Output the (X, Y) coordinate of the center of the cell containing the given text.  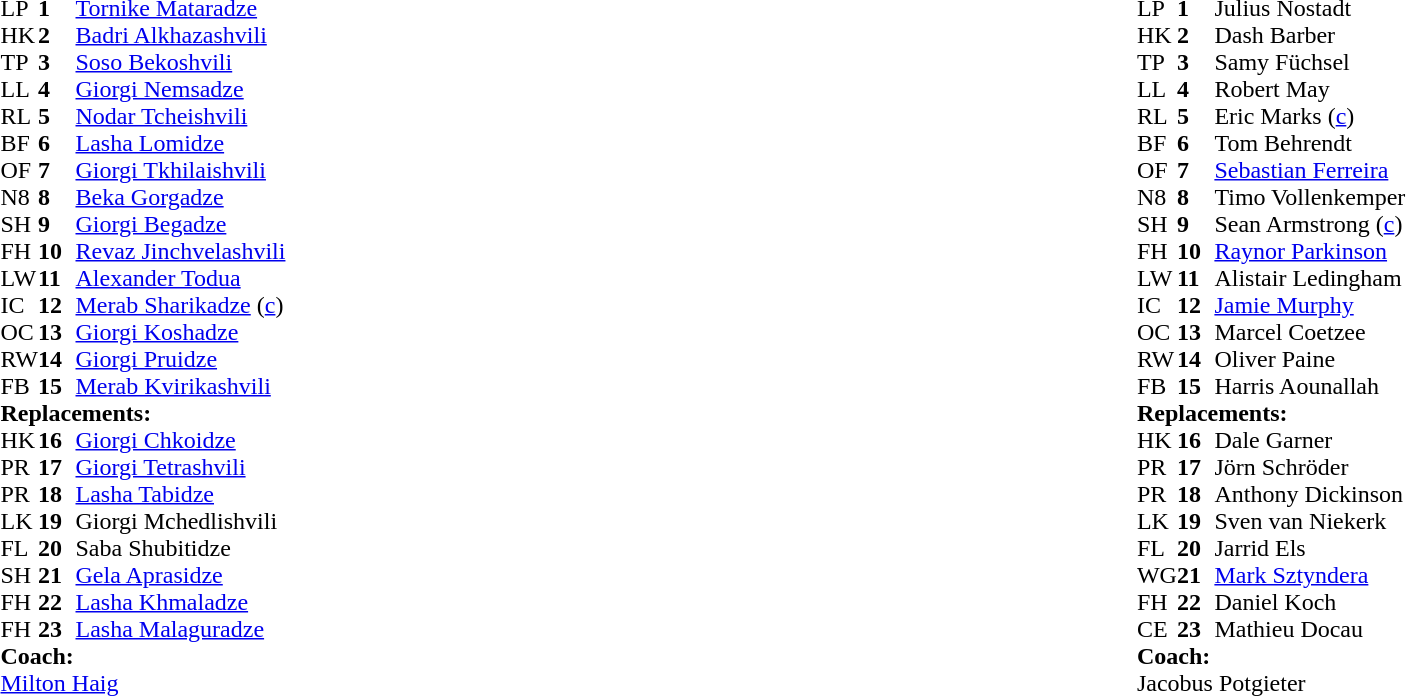
Dale Garner (1310, 440)
Sven van Niekerk (1310, 522)
Giorgi Chkoidze (181, 440)
Sean Armstrong (c) (1310, 224)
Soso Bekoshvili (181, 62)
Merab Kvirikashvili (181, 386)
Giorgi Tkhilaishvili (181, 170)
Giorgi Nemsadze (181, 90)
WG (1157, 576)
Lasha Tabidze (181, 494)
Giorgi Begadze (181, 224)
Merab Sharikadze (c) (181, 306)
Daniel Koch (1310, 602)
Beka Gorgadze (181, 198)
Dash Barber (1310, 36)
Sebastian Ferreira (1310, 170)
Revaz Jinchvelashvili (181, 252)
Lasha Lomidze (181, 144)
Jamie Murphy (1310, 306)
Tom Behrendt (1310, 144)
Jörn Schröder (1310, 468)
Giorgi Tetrashvili (181, 468)
CE (1157, 630)
Anthony Dickinson (1310, 494)
Mathieu Docau (1310, 630)
Gela Aprasidze (181, 576)
Timo Vollenkemper (1310, 198)
Saba Shubitidze (181, 548)
Jarrid Els (1310, 548)
Giorgi Mchedlishvili (181, 522)
Lasha Khmaladze (181, 602)
Alexander Todua (181, 278)
Raynor Parkinson (1310, 252)
Nodar Tcheishvili (181, 116)
Samy Füchsel (1310, 62)
Alistair Ledingham (1310, 278)
Lasha Malaguradze (181, 630)
Harris Aounallah (1310, 386)
Eric Marks (c) (1310, 116)
Marcel Coetzee (1310, 332)
Giorgi Koshadze (181, 332)
Badri Alkhazashvili (181, 36)
Giorgi Pruidze (181, 360)
Robert May (1310, 90)
Oliver Paine (1310, 360)
Mark Sztyndera (1310, 576)
